Determine the [X, Y] coordinate at the center of the cell enclosing the given text.  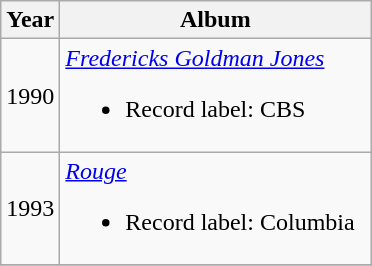
RougeRecord label: Columbia [216, 208]
Album [216, 20]
1990 [30, 96]
Year [30, 20]
1993 [30, 208]
Fredericks Goldman JonesRecord label: CBS [216, 96]
